Extract the [x, y] coordinate from the center of the cell holding the provided text.  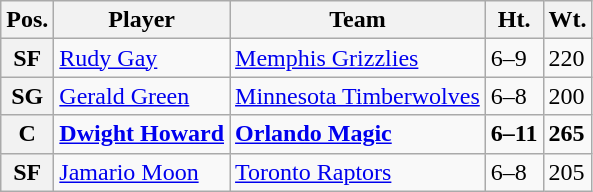
Ht. [514, 20]
Player [142, 20]
6–9 [514, 58]
Toronto Raptors [358, 172]
Orlando Magic [358, 134]
Pos. [28, 20]
Memphis Grizzlies [358, 58]
205 [568, 172]
C [28, 134]
265 [568, 134]
220 [568, 58]
6–11 [514, 134]
Minnesota Timberwolves [358, 96]
200 [568, 96]
Jamario Moon [142, 172]
Team [358, 20]
Gerald Green [142, 96]
Dwight Howard [142, 134]
Wt. [568, 20]
SG [28, 96]
Rudy Gay [142, 58]
